Return the [x, y] coordinate for the center point of the cell that contains the specified text.  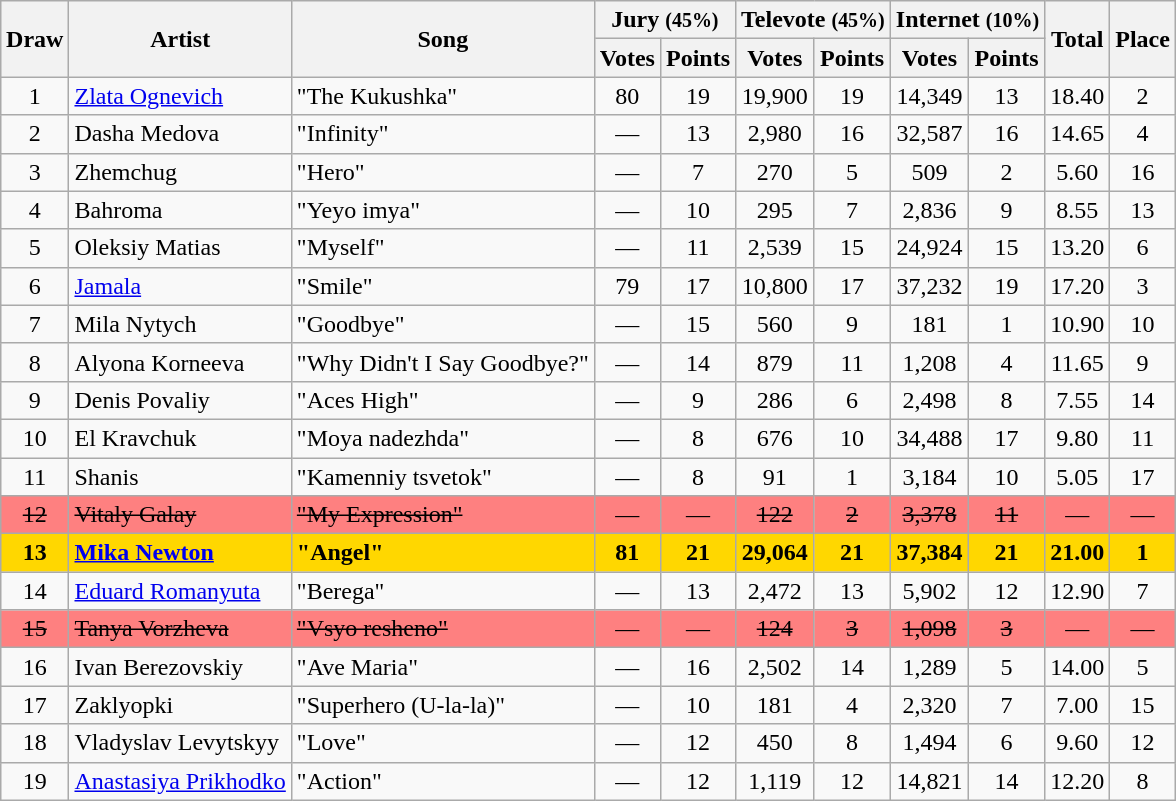
450 [775, 743]
2,980 [775, 134]
14.00 [1078, 667]
34,488 [929, 438]
5,902 [929, 591]
Draw [35, 39]
Zaklyopki [180, 705]
14.65 [1078, 134]
"Myself" [442, 248]
1,098 [929, 629]
2,836 [929, 210]
1,119 [775, 781]
Jury (45%) [664, 20]
Vladyslav Levytskyy [180, 743]
12.90 [1078, 591]
3,184 [929, 477]
"Hero" [442, 172]
10,800 [775, 286]
270 [775, 172]
7.55 [1078, 400]
Alyona Korneeva [180, 362]
"Angel" [442, 553]
2,502 [775, 667]
"Smile" [442, 286]
Jamala [180, 286]
Total [1078, 39]
Dasha Medova [180, 134]
18.40 [1078, 96]
18 [35, 743]
5.60 [1078, 172]
8.55 [1078, 210]
14,349 [929, 96]
"Superhero (U-la-la)" [442, 705]
2,472 [775, 591]
Ivan Berezovskiy [180, 667]
Bahroma [180, 210]
91 [775, 477]
Denis Povaliy [180, 400]
"Berega" [442, 591]
Mila Nytych [180, 324]
"Ave Maria" [442, 667]
1,208 [929, 362]
295 [775, 210]
879 [775, 362]
1,289 [929, 667]
29,064 [775, 553]
3,378 [929, 515]
10.90 [1078, 324]
Shanis [180, 477]
Vitaly Galay [180, 515]
17.20 [1078, 286]
El Kravchuk [180, 438]
1,494 [929, 743]
"My Expression" [442, 515]
14,821 [929, 781]
19,900 [775, 96]
124 [775, 629]
37,384 [929, 553]
"Vsyo resheno" [442, 629]
2,539 [775, 248]
24,924 [929, 248]
Tanya Vorzheva [180, 629]
"The Kukushka" [442, 96]
2,320 [929, 705]
"Aces High" [442, 400]
Song [442, 39]
509 [929, 172]
Place [1143, 39]
560 [775, 324]
Zhemchug [180, 172]
13.20 [1078, 248]
676 [775, 438]
2,498 [929, 400]
32,587 [929, 134]
Artist [180, 39]
9.80 [1078, 438]
"Goodbye" [442, 324]
"Moya nadezhda" [442, 438]
9.60 [1078, 743]
Internet (10%) [967, 20]
37,232 [929, 286]
7.00 [1078, 705]
79 [627, 286]
"Love" [442, 743]
"Why Didn't I Say Goodbye?" [442, 362]
122 [775, 515]
"Yeyo imya" [442, 210]
Anastasiya Prikhodko [180, 781]
21.00 [1078, 553]
"Action" [442, 781]
"Kamenniy tsvetok" [442, 477]
Televote (45%) [814, 20]
Eduard Romanyuta [180, 591]
Mika Newton [180, 553]
80 [627, 96]
5.05 [1078, 477]
11.65 [1078, 362]
"Infinity" [442, 134]
81 [627, 553]
Oleksiy Matias [180, 248]
286 [775, 400]
12.20 [1078, 781]
Zlata Ognevich [180, 96]
